Identify which cell holds the provided text, then report its [x, y] central coordinate. 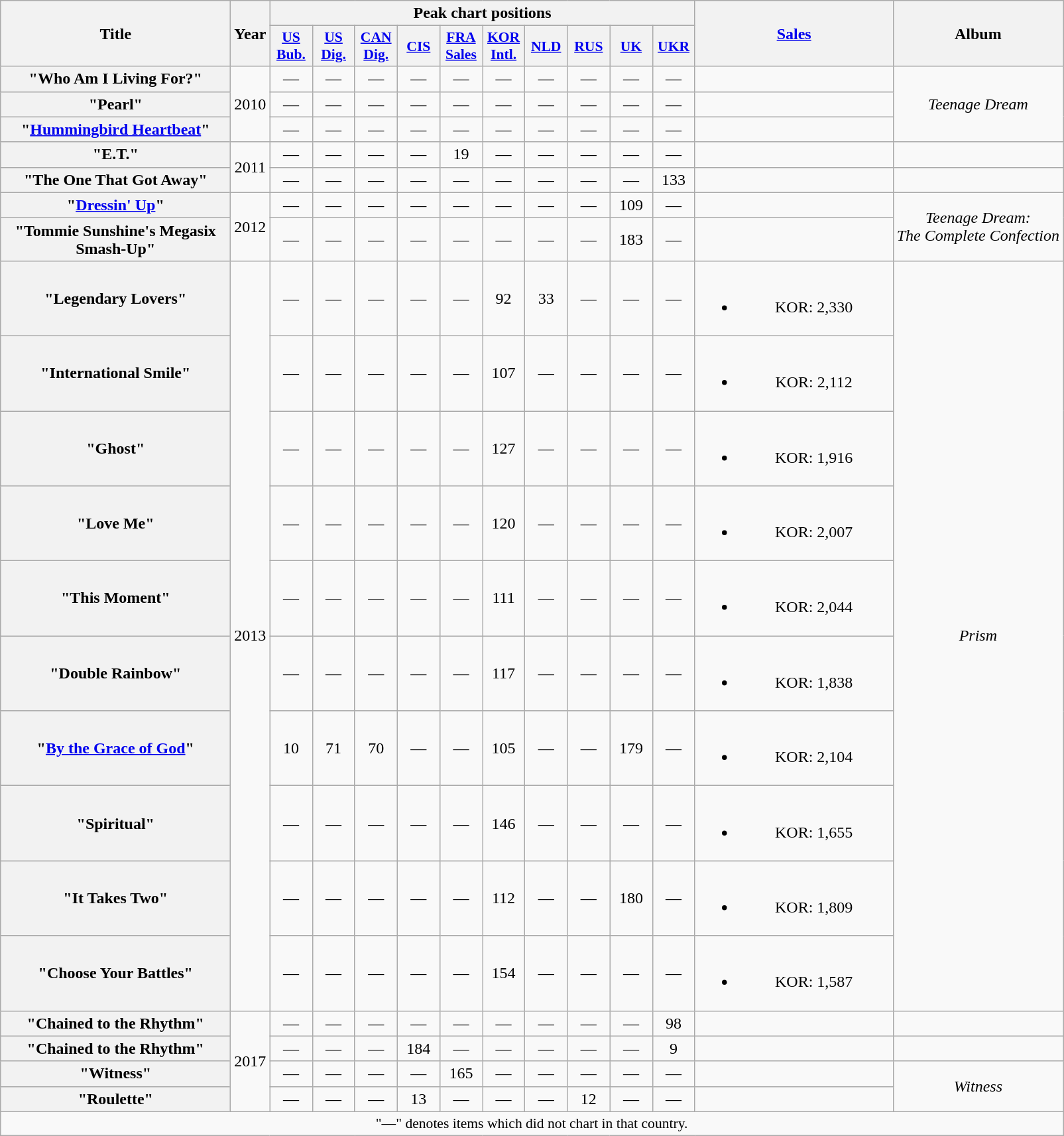
"Spiritual" [115, 824]
"It Takes Two" [115, 898]
2013 [251, 635]
10 [291, 748]
92 [504, 298]
KORIntl. [504, 46]
Album [978, 33]
KOR: 1,655 [794, 824]
146 [504, 824]
"Ghost" [115, 448]
KOR: 2,044 [794, 598]
2017 [251, 1061]
KOR: 2,007 [794, 524]
180 [631, 898]
71 [333, 748]
KOR: 1,838 [794, 674]
184 [418, 1048]
120 [504, 524]
FRASales [461, 46]
"Pearl" [115, 104]
KOR: 2,104 [794, 748]
KOR: 1,587 [794, 974]
NLD [546, 46]
Year [251, 33]
70 [376, 748]
CANDig. [376, 46]
111 [504, 598]
127 [504, 448]
Title [115, 33]
Witness [978, 1086]
"This Moment" [115, 598]
USDig. [333, 46]
Sales [794, 33]
"Legendary Lovers" [115, 298]
UK [631, 46]
"—" denotes items which did not chart in that country. [532, 1123]
"Witness" [115, 1074]
USBub. [291, 46]
19 [461, 155]
CIS [418, 46]
"Hummingbird Heartbeat" [115, 129]
"Choose Your Battles" [115, 974]
98 [674, 1023]
"Who Am I Living For?" [115, 79]
"Dressin' Up" [115, 205]
KOR: 2,330 [794, 298]
Teenage Dream [978, 104]
107 [504, 373]
9 [674, 1048]
Peak chart positions [483, 13]
"By the Grace of God" [115, 748]
13 [418, 1099]
2011 [251, 167]
"Tommie Sunshine's Megasix Smash-Up" [115, 239]
"Love Me" [115, 524]
112 [504, 898]
109 [631, 205]
Prism [978, 635]
KOR: 2,112 [794, 373]
"E.T." [115, 155]
Teenage Dream:The Complete Confection [978, 227]
"Roulette" [115, 1099]
UKR [674, 46]
117 [504, 674]
"The One That Got Away" [115, 180]
KOR: 1,916 [794, 448]
165 [461, 1074]
12 [589, 1099]
2012 [251, 227]
179 [631, 748]
KOR: 1,809 [794, 898]
105 [504, 748]
2010 [251, 104]
RUS [589, 46]
"Double Rainbow" [115, 674]
154 [504, 974]
33 [546, 298]
"International Smile" [115, 373]
133 [674, 180]
183 [631, 239]
